Pinpoint the cell where the given text exists, returning its (X, Y) midpoint coordinate. 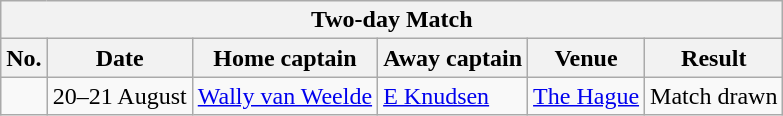
Result (714, 58)
Venue (586, 58)
Home captain (284, 58)
No. (24, 58)
The Hague (586, 96)
Match drawn (714, 96)
20–21 August (120, 96)
Wally van Weelde (284, 96)
Away captain (453, 58)
Two-day Match (392, 20)
Date (120, 58)
E Knudsen (453, 96)
